Find where the given text appears and provide that cell's center as [X, Y] coordinate. 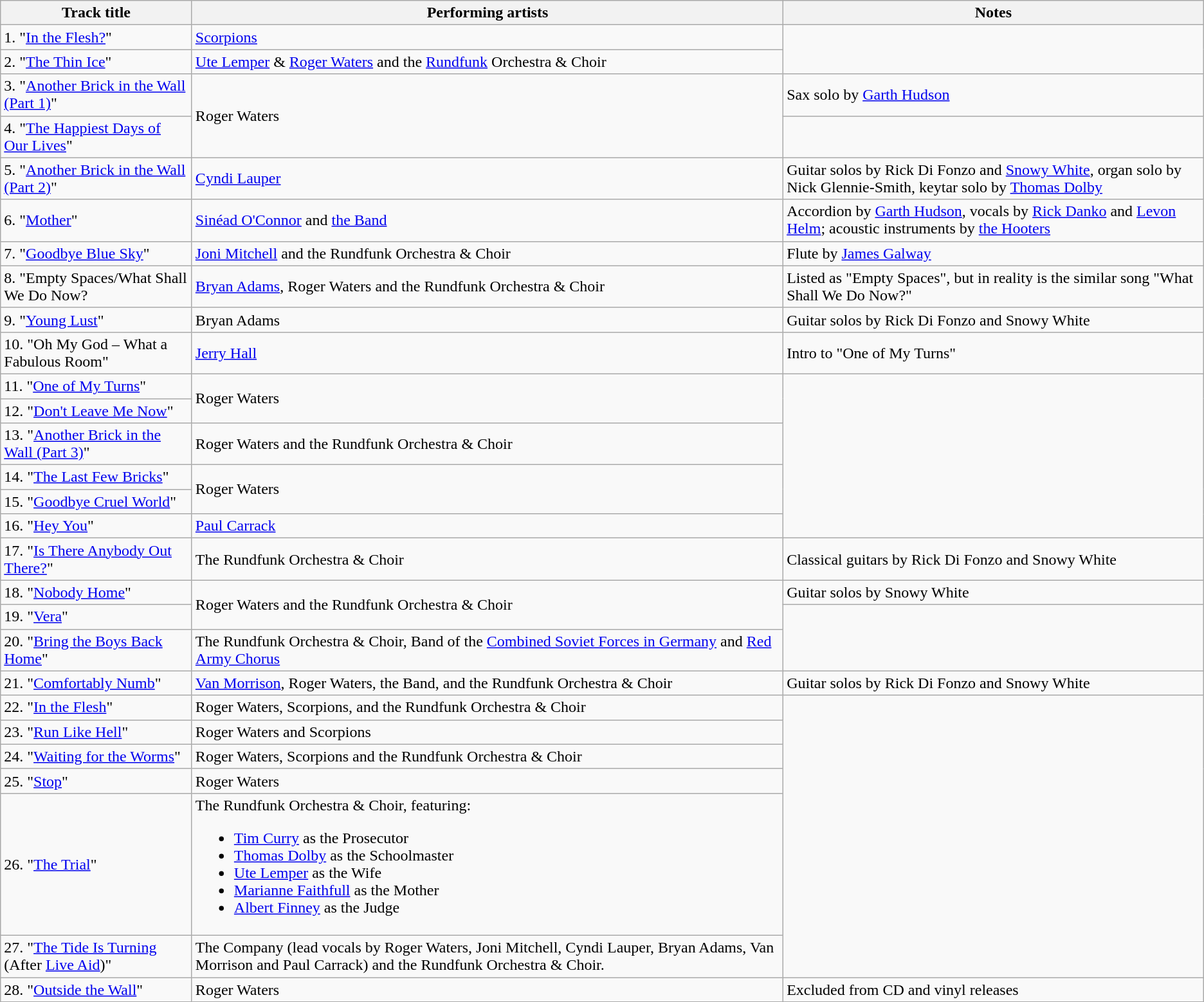
23. "Run Like Hell" [96, 732]
Roger Waters and Scorpions [488, 732]
5. "Another Brick in the Wall (Part 2)" [96, 179]
24. "Waiting for the Worms" [96, 756]
Sax solo by Garth Hudson [994, 95]
3. "Another Brick in the Wall (Part 1)" [96, 95]
Performing artists [488, 13]
Classical guitars by Rick Di Fonzo and Snowy White [994, 560]
17. "Is There Anybody Out There?" [96, 560]
Ute Lemper & Roger Waters and the Rundfunk Orchestra & Choir [488, 62]
28. "Outside the Wall" [96, 990]
The Rundfunk Orchestra & Choir [488, 560]
21. "Comfortably Numb" [96, 683]
Sinéad O'Connor and the Band [488, 220]
Excluded from CD and vinyl releases [994, 990]
6. "Mother" [96, 220]
15. "Goodbye Cruel World" [96, 502]
19. "Vera" [96, 617]
Roger Waters, Scorpions, and the Rundfunk Orchestra & Choir [488, 707]
8. "Empty Spaces/What Shall We Do Now? [96, 287]
14. "The Last Few Bricks" [96, 477]
10. "Oh My God – What a Fabulous Room" [96, 352]
The Rundfunk Orchestra & Choir, Band of the Combined Soviet Forces in Germany and Red Army Chorus [488, 650]
Paul Carrack [488, 526]
9. "Young Lust" [96, 320]
Listed as "Empty Spaces", but in reality is the similar song "What Shall We Do Now?" [994, 287]
4. "The Happiest Days of Our Lives" [96, 136]
Guitar solos by Rick Di Fonzo and Snowy White, organ solo by Nick Glennie-Smith, keytar solo by Thomas Dolby [994, 179]
1. "In the Flesh?" [96, 37]
Bryan Adams, Roger Waters and the Rundfunk Orchestra & Choir [488, 287]
Accordion by Garth Hudson, vocals by Rick Danko and Levon Helm; acoustic instruments by the Hooters [994, 220]
13. "Another Brick in the Wall (Part 3)" [96, 444]
Scorpions [488, 37]
Intro to "One of My Turns" [994, 352]
7. "Goodbye Blue Sky" [96, 253]
20. "Bring the Boys Back Home" [96, 650]
Roger Waters, Scorpions and the Rundfunk Orchestra & Choir [488, 756]
Cyndi Lauper [488, 179]
27. "The Tide Is Turning (After Live Aid)" [96, 956]
26. "The Trial" [96, 864]
22. "In the Flesh" [96, 707]
Bryan Adams [488, 320]
Flute by James Galway [994, 253]
Van Morrison, Roger Waters, the Band, and the Rundfunk Orchestra & Choir [488, 683]
Jerry Hall [488, 352]
16. "Hey You" [96, 526]
2. "The Thin Ice" [96, 62]
Notes [994, 13]
Guitar solos by Snowy White [994, 592]
12. "Don't Leave Me Now" [96, 411]
Track title [96, 13]
18. "Nobody Home" [96, 592]
11. "One of My Turns" [96, 386]
25. "Stop" [96, 781]
Joni Mitchell and the Rundfunk Orchestra & Choir [488, 253]
